For the text-containing cell, return its midpoint in (x, y) coordinate format. 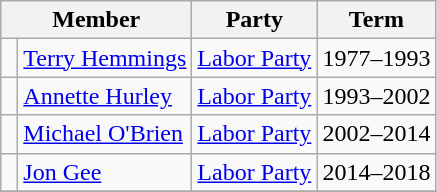
Term (376, 20)
Jon Gee (105, 172)
Terry Hemmings (105, 58)
2002–2014 (376, 134)
Member (96, 20)
1993–2002 (376, 96)
2014–2018 (376, 172)
Party (254, 20)
Annette Hurley (105, 96)
1977–1993 (376, 58)
Michael O'Brien (105, 134)
